From the cell containing the given text, extract its center point as (x, y) coordinate. 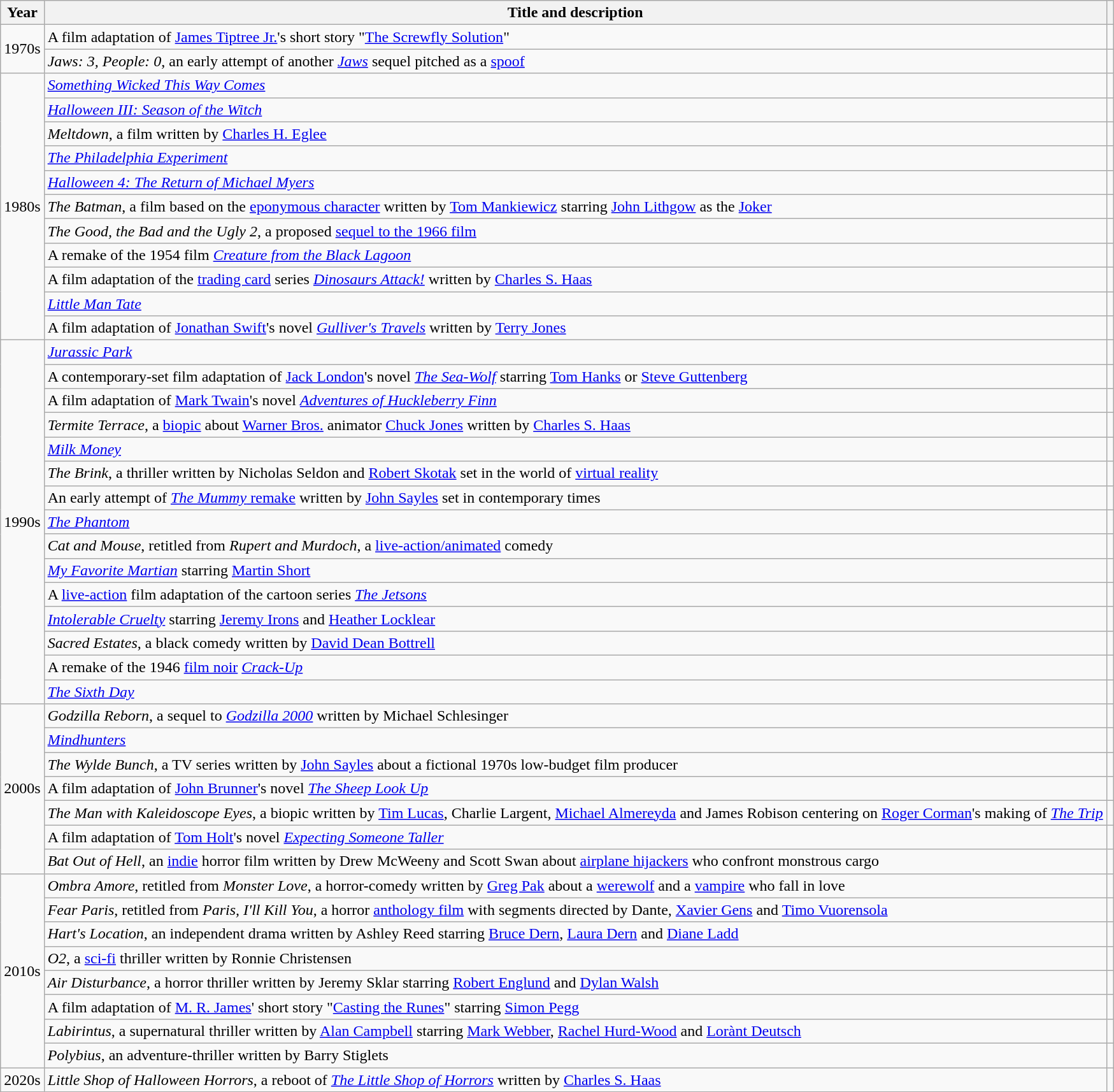
A contemporary-set film adaptation of Jack London's novel The Sea-Wolf starring Tom Hanks or Steve Guttenberg (575, 377)
A film adaptation of John Brunner's novel The Sheep Look Up (575, 789)
Little Shop of Halloween Horrors, a reboot of The Little Shop of Horrors written by Charles S. Haas (575, 1080)
Meltdown, a film written by Charles H. Eglee (575, 134)
A film adaptation of Mark Twain's novel Adventures of Huckleberry Finn (575, 401)
Little Man Tate (575, 304)
Title and description (575, 13)
Godzilla Reborn, a sequel to Godzilla 2000 written by Michael Schlesinger (575, 716)
The Brink, a thriller written by Nicholas Seldon and Robert Skotak set in the world of virtual reality (575, 473)
Halloween 4: The Return of Michael Myers (575, 182)
The Good, the Bad and the Ugly 2, a proposed sequel to the 1966 film (575, 231)
1970s (22, 49)
Termite Terrace, a biopic about Warner Bros. animator Chuck Jones written by Charles S. Haas (575, 425)
Year (22, 13)
Ombra Amore, retitled from Monster Love, a horror-comedy written by Greg Pak about a werewolf and a vampire who fall in love (575, 886)
My Favorite Martian starring Martin Short (575, 570)
Jaws: 3, People: 0, an early attempt of another Jaws sequel pitched as a spoof (575, 61)
Bat Out of Hell, an indie horror film written by Drew McWeeny and Scott Swan about airplane hijackers who confront monstrous cargo (575, 861)
A film adaptation of the trading card series Dinosaurs Attack! written by Charles S. Haas (575, 279)
2000s (22, 789)
Fear Paris, retitled from Paris, I'll Kill You, a horror anthology film with segments directed by Dante, Xavier Gens and Timo Vuorensola (575, 910)
The Wylde Bunch, a TV series written by John Sayles about a fictional 1970s low-budget film producer (575, 765)
Labirintus, a supernatural thriller written by Alan Campbell starring Mark Webber, Rachel Hurd-Wood and Lorànt Deutsch (575, 1031)
A film adaptation of Jonathan Swift's novel Gulliver's Travels written by Terry Jones (575, 328)
An early attempt of The Mummy remake written by John Sayles set in contemporary times (575, 498)
A film adaptation of M. R. James' short story "Casting the Runes" starring Simon Pegg (575, 1007)
Intolerable Cruelty starring Jeremy Irons and Heather Locklear (575, 619)
Milk Money (575, 449)
Something Wicked This Way Comes (575, 85)
A remake of the 1946 film noir Crack-Up (575, 667)
The Phantom (575, 522)
Sacred Estates, a black comedy written by David Dean Bottrell (575, 643)
Polybius, an adventure-thriller written by Barry Stiglets (575, 1055)
The Philadelphia Experiment (575, 158)
A film adaptation of James Tiptree Jr.'s short story "The Screwfly Solution" (575, 37)
1990s (22, 522)
Cat and Mouse, retitled from Rupert and Murdoch, a live-action/animated comedy (575, 546)
A live-action film adaptation of the cartoon series The Jetsons (575, 594)
Air Disturbance, a horror thriller written by Jeremy Sklar starring Robert Englund and Dylan Walsh (575, 982)
Jurassic Park (575, 352)
A remake of the 1954 film Creature from the Black Lagoon (575, 255)
A film adaptation of Tom Holt's novel Expecting Someone Taller (575, 837)
Halloween III: Season of the Witch (575, 110)
The Batman, a film based on the eponymous character written by Tom Mankiewicz starring John Lithgow as the Joker (575, 206)
2010s (22, 970)
2020s (22, 1080)
Mindhunters (575, 740)
Hart's Location, an independent drama written by Ashley Reed starring Bruce Dern, Laura Dern and Diane Ladd (575, 934)
1980s (22, 206)
The Sixth Day (575, 691)
O2, a sci-fi thriller written by Ronnie Christensen (575, 958)
